Pinpoint the cell where the given text exists, returning its (X, Y) midpoint coordinate. 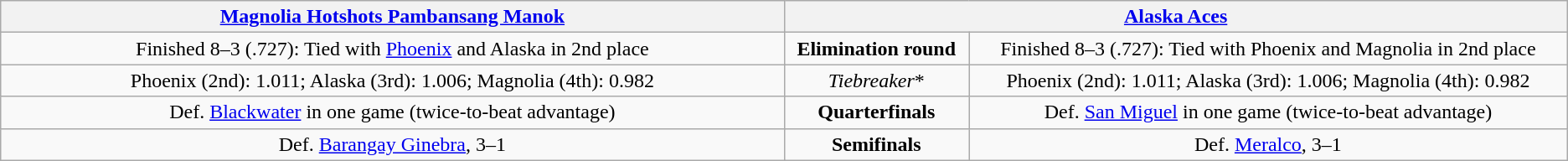
Quarterfinals (876, 112)
Finished 8–3 (.727): Tied with Phoenix and Magnolia in 2nd place (1268, 49)
Elimination round (876, 49)
Def. Meralco, 3–1 (1268, 144)
Alaska Aces (1176, 17)
Def. Blackwater in one game (twice-to-beat advantage) (392, 112)
Tiebreaker* (876, 80)
Magnolia Hotshots Pambansang Manok (392, 17)
Semifinals (876, 144)
Def. San Miguel in one game (twice-to-beat advantage) (1268, 112)
Finished 8–3 (.727): Tied with Phoenix and Alaska in 2nd place (392, 49)
Def. Barangay Ginebra, 3–1 (392, 144)
